Output the (x, y) coordinate of the center of the cell containing the given text.  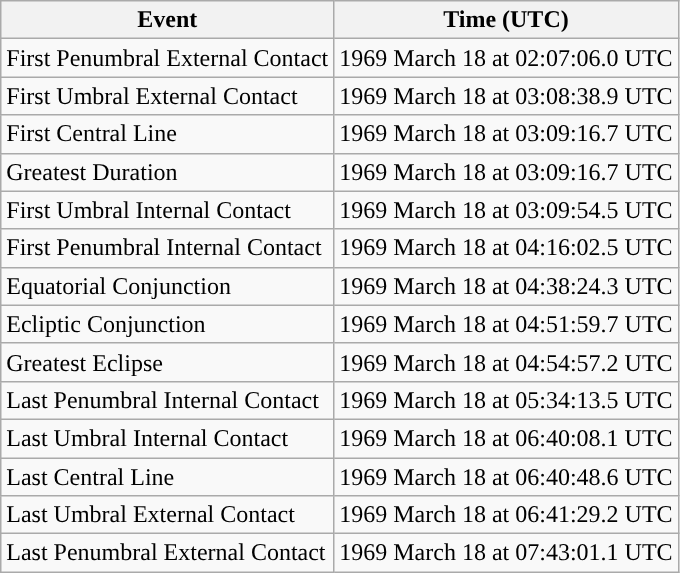
Last Penumbral External Contact (168, 553)
Last Umbral External Contact (168, 515)
1969 March 18 at 03:08:38.9 UTC (506, 96)
First Umbral Internal Contact (168, 210)
Greatest Duration (168, 172)
First Central Line (168, 134)
Time (UTC) (506, 20)
1969 March 18 at 04:38:24.3 UTC (506, 286)
1969 March 18 at 06:40:08.1 UTC (506, 438)
Greatest Eclipse (168, 362)
Ecliptic Conjunction (168, 324)
Last Umbral Internal Contact (168, 438)
Event (168, 20)
First Penumbral Internal Contact (168, 248)
First Umbral External Contact (168, 96)
First Penumbral External Contact (168, 58)
1969 March 18 at 03:09:54.5 UTC (506, 210)
1969 March 18 at 04:51:59.7 UTC (506, 324)
1969 March 18 at 02:07:06.0 UTC (506, 58)
1969 March 18 at 04:16:02.5 UTC (506, 248)
1969 March 18 at 07:43:01.1 UTC (506, 553)
1969 March 18 at 05:34:13.5 UTC (506, 400)
1969 March 18 at 04:54:57.2 UTC (506, 362)
Last Central Line (168, 477)
1969 March 18 at 06:40:48.6 UTC (506, 477)
Equatorial Conjunction (168, 286)
1969 March 18 at 06:41:29.2 UTC (506, 515)
Last Penumbral Internal Contact (168, 400)
